Find where the given text appears and provide that cell's center as [X, Y] coordinate. 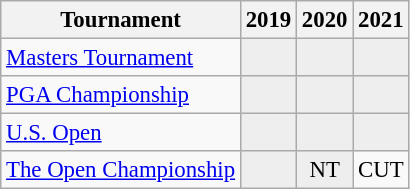
2021 [381, 20]
2019 [268, 20]
Tournament [121, 20]
PGA Championship [121, 95]
2020 [325, 20]
The Open Championship [121, 170]
CUT [381, 170]
U.S. Open [121, 133]
Masters Tournament [121, 58]
NT [325, 170]
